Extract the (X, Y) coordinate from the center of the cell holding the provided text.  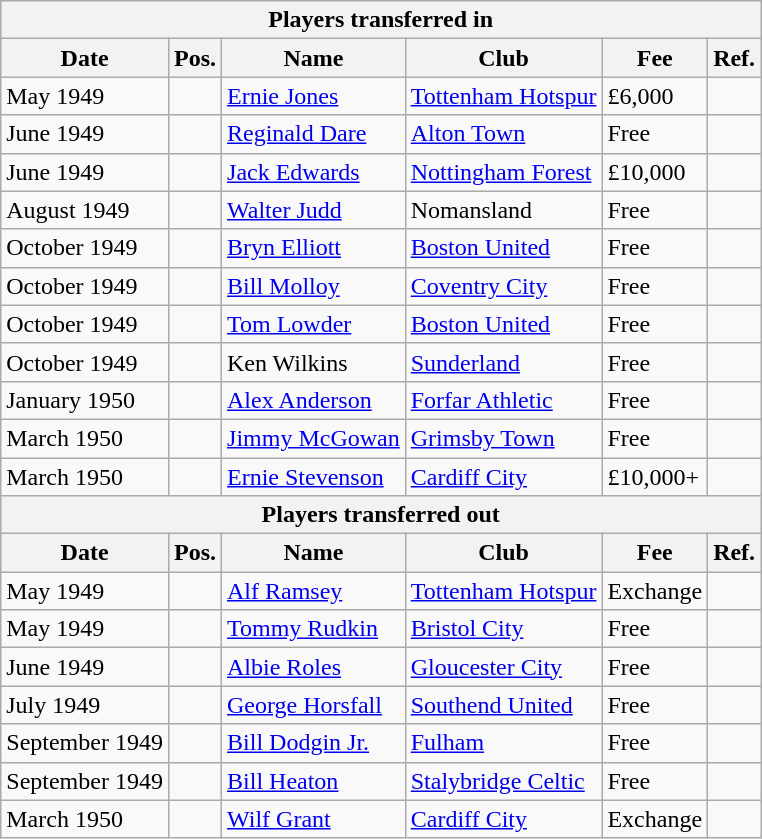
£10,000+ (655, 477)
Forfar Athletic (504, 400)
Tom Lowder (314, 324)
Stalybridge Celtic (504, 781)
July 1949 (85, 705)
Albie Roles (314, 667)
Alf Ramsey (314, 591)
January 1950 (85, 400)
Grimsby Town (504, 438)
Fulham (504, 743)
Coventry City (504, 286)
Ernie Stevenson (314, 477)
Alton Town (504, 134)
£6,000 (655, 96)
Jimmy McGowan (314, 438)
Nomansland (504, 210)
Ernie Jones (314, 96)
August 1949 (85, 210)
Bill Heaton (314, 781)
George Horsfall (314, 705)
Walter Judd (314, 210)
Bill Dodgin Jr. (314, 743)
Gloucester City (504, 667)
Bryn Elliott (314, 248)
Tommy Rudkin (314, 629)
Players transferred in (381, 20)
Reginald Dare (314, 134)
Alex Anderson (314, 400)
Bill Molloy (314, 286)
Ken Wilkins (314, 362)
£10,000 (655, 172)
Players transferred out (381, 515)
Wilf Grant (314, 819)
Jack Edwards (314, 172)
Southend United (504, 705)
Sunderland (504, 362)
Bristol City (504, 629)
Nottingham Forest (504, 172)
